From the cell containing the given text, extract its center point as (X, Y) coordinate. 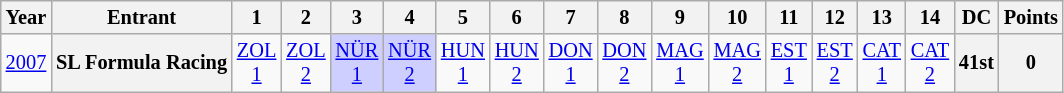
10 (738, 17)
EST1 (789, 63)
2007 (26, 63)
DC (976, 17)
NÜR1 (358, 63)
DON1 (571, 63)
ZOL1 (256, 63)
2 (306, 17)
11 (789, 17)
12 (835, 17)
8 (624, 17)
HUN2 (517, 63)
0 (1031, 63)
Points (1031, 17)
SL Formula Racing (142, 63)
13 (882, 17)
5 (463, 17)
NÜR2 (410, 63)
CAT2 (930, 63)
9 (680, 17)
CAT1 (882, 63)
41st (976, 63)
ZOL2 (306, 63)
MAG1 (680, 63)
Year (26, 17)
7 (571, 17)
3 (358, 17)
14 (930, 17)
HUN1 (463, 63)
MAG2 (738, 63)
DON2 (624, 63)
4 (410, 17)
Entrant (142, 17)
6 (517, 17)
1 (256, 17)
EST2 (835, 63)
